Find where the given text appears and provide that cell's center as (X, Y) coordinate. 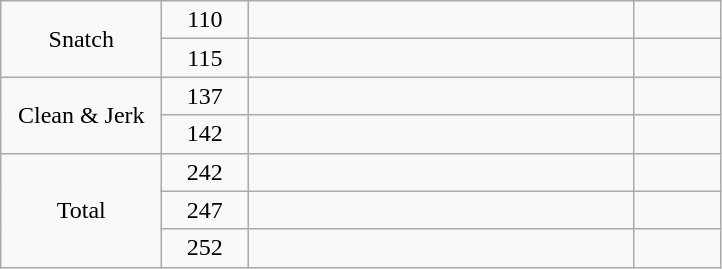
Total (82, 210)
247 (205, 210)
252 (205, 248)
Snatch (82, 39)
110 (205, 20)
242 (205, 172)
Clean & Jerk (82, 115)
142 (205, 134)
137 (205, 96)
115 (205, 58)
